Scan for the cell matching the given text and deliver its [X, Y] coordinate at center. 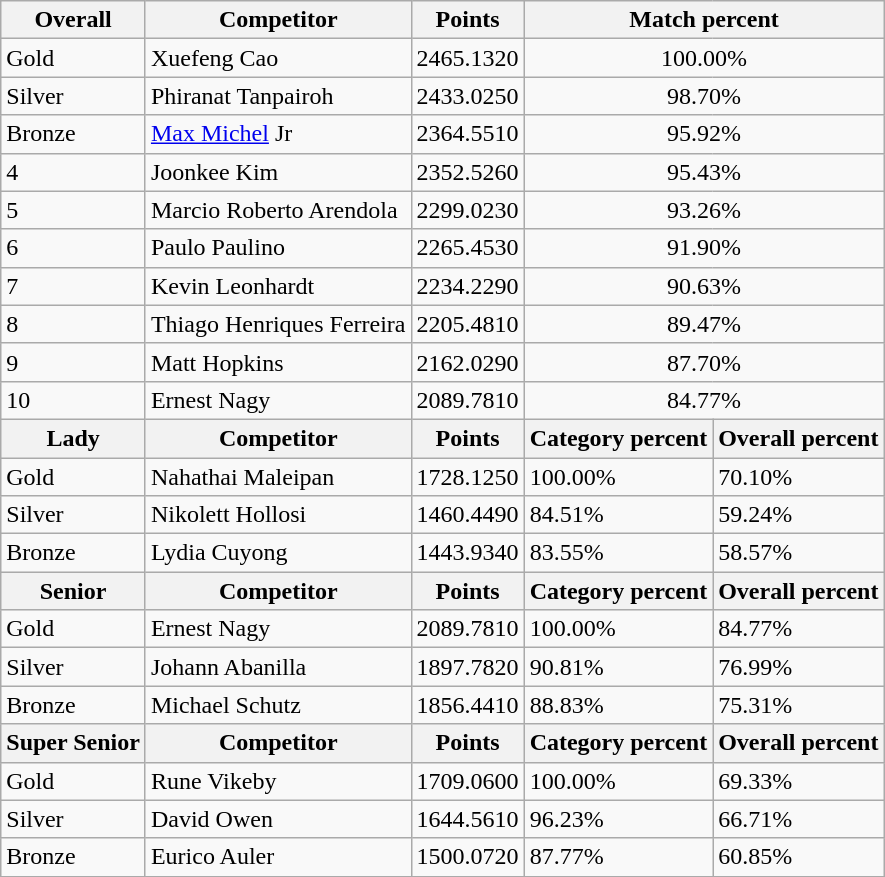
David Owen [278, 819]
4 [74, 172]
93.26% [704, 210]
2299.0230 [468, 210]
2205.4810 [468, 324]
5 [74, 210]
87.70% [704, 362]
95.43% [704, 172]
1856.4410 [468, 705]
Max Michel Jr [278, 134]
6 [74, 248]
96.23% [618, 819]
1500.0720 [468, 857]
Rune Vikeby [278, 781]
2162.0290 [468, 362]
60.85% [798, 857]
66.71% [798, 819]
75.31% [798, 705]
98.70% [704, 96]
Senior [74, 591]
Joonkee Kim [278, 172]
8 [74, 324]
Phiranat Tanpairoh [278, 96]
Michael Schutz [278, 705]
95.92% [704, 134]
59.24% [798, 515]
Lydia Cuyong [278, 553]
Johann Abanilla [278, 667]
Thiago Henriques Ferreira [278, 324]
76.99% [798, 667]
2234.2290 [468, 286]
Super Senior [74, 743]
2352.5260 [468, 172]
10 [74, 400]
88.83% [618, 705]
1644.5610 [468, 819]
Xuefeng Cao [278, 58]
Match percent [704, 20]
89.47% [704, 324]
58.57% [798, 553]
1443.9340 [468, 553]
Nikolett Hollosi [278, 515]
1709.0600 [468, 781]
83.55% [618, 553]
2364.5510 [468, 134]
2265.4530 [468, 248]
2433.0250 [468, 96]
70.10% [798, 477]
Eurico Auler [278, 857]
9 [74, 362]
Lady [74, 438]
1897.7820 [468, 667]
91.90% [704, 248]
Kevin Leonhardt [278, 286]
7 [74, 286]
84.51% [618, 515]
Paulo Paulino [278, 248]
1728.1250 [468, 477]
1460.4490 [468, 515]
69.33% [798, 781]
Marcio Roberto Arendola [278, 210]
90.63% [704, 286]
Overall [74, 20]
87.77% [618, 857]
2465.1320 [468, 58]
Nahathai Maleipan [278, 477]
90.81% [618, 667]
Matt Hopkins [278, 362]
